Scan for the cell matching the given text and deliver its [X, Y] coordinate at center. 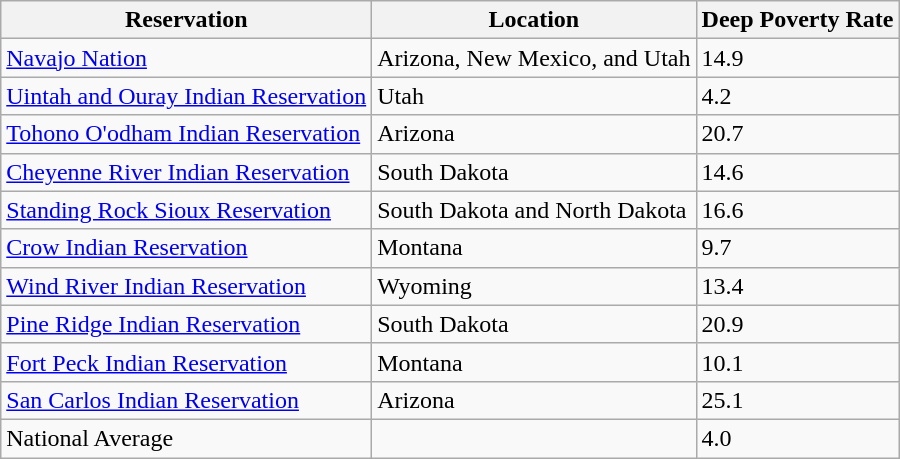
14.6 [798, 172]
Arizona, New Mexico, and Utah [534, 58]
Wind River Indian Reservation [186, 286]
South Dakota and North Dakota [534, 210]
San Carlos Indian Reservation [186, 400]
Standing Rock Sioux Reservation [186, 210]
Crow Indian Reservation [186, 248]
4.2 [798, 96]
13.4 [798, 286]
Navajo Nation [186, 58]
Wyoming [534, 286]
Cheyenne River Indian Reservation [186, 172]
Deep Poverty Rate [798, 20]
9.7 [798, 248]
Utah [534, 96]
14.9 [798, 58]
20.7 [798, 134]
Uintah and Ouray Indian Reservation [186, 96]
National Average [186, 438]
Fort Peck Indian Reservation [186, 362]
25.1 [798, 400]
Reservation [186, 20]
Pine Ridge Indian Reservation [186, 324]
4.0 [798, 438]
Tohono O'odham Indian Reservation [186, 134]
Location [534, 20]
10.1 [798, 362]
20.9 [798, 324]
16.6 [798, 210]
